Return [X, Y] of the center of cell containing provided text 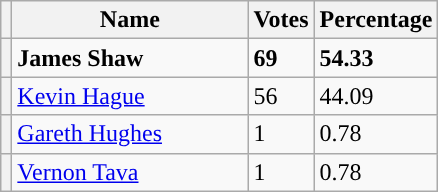
Gareth Hughes [130, 134]
James Shaw [130, 58]
Name [130, 20]
54.33 [376, 58]
Kevin Hague [130, 96]
Percentage [376, 20]
69 [281, 58]
56 [281, 96]
Vernon Tava [130, 172]
Votes [281, 20]
44.09 [376, 96]
